Pinpoint the cell where the given text exists, returning its [X, Y] midpoint coordinate. 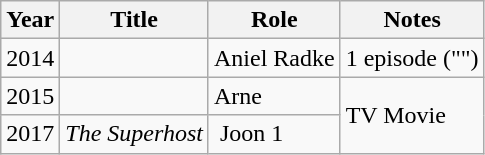
TV Movie [412, 115]
2017 [30, 134]
Notes [412, 20]
2014 [30, 58]
Role [274, 20]
1 episode ("") [412, 58]
The Superhost [134, 134]
Title [134, 20]
Arne [274, 96]
2015 [30, 96]
Year [30, 20]
Joon 1 [274, 134]
Aniel Radke [274, 58]
